Determine the [x, y] coordinate at the center of the cell enclosing the given text.  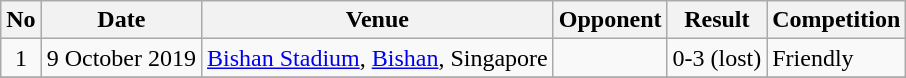
Venue [378, 20]
Opponent [610, 20]
1 [21, 58]
Friendly [836, 58]
Bishan Stadium, Bishan, Singapore [378, 58]
Competition [836, 20]
9 October 2019 [121, 58]
0-3 (lost) [717, 58]
Result [717, 20]
No [21, 20]
Date [121, 20]
